For the text-containing cell, return its midpoint in (X, Y) coordinate format. 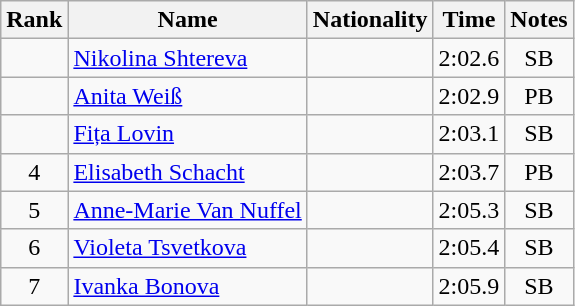
Fița Lovin (188, 134)
Violeta Tsvetkova (188, 248)
Rank (34, 20)
Elisabeth Schacht (188, 172)
2:03.1 (469, 134)
4 (34, 172)
Name (188, 20)
Time (469, 20)
2:05.4 (469, 248)
7 (34, 286)
6 (34, 248)
Notes (539, 20)
2:02.6 (469, 58)
Nikolina Shtereva (188, 58)
2:03.7 (469, 172)
2:05.9 (469, 286)
2:05.3 (469, 210)
Anne-Marie Van Nuffel (188, 210)
Anita Weiß (188, 96)
Nationality (370, 20)
Ivanka Bonova (188, 286)
2:02.9 (469, 96)
5 (34, 210)
